Locate the cell with the specified text and output its [x, y] center coordinate. 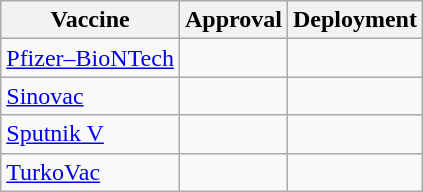
Pfizer–BioNTech [90, 58]
TurkoVac [90, 172]
Sinovac [90, 96]
Vaccine [90, 20]
Deployment [354, 20]
Sputnik V [90, 134]
Approval [233, 20]
